Capture the cell that displays the provided text and extract its (x, y) central coordinate. 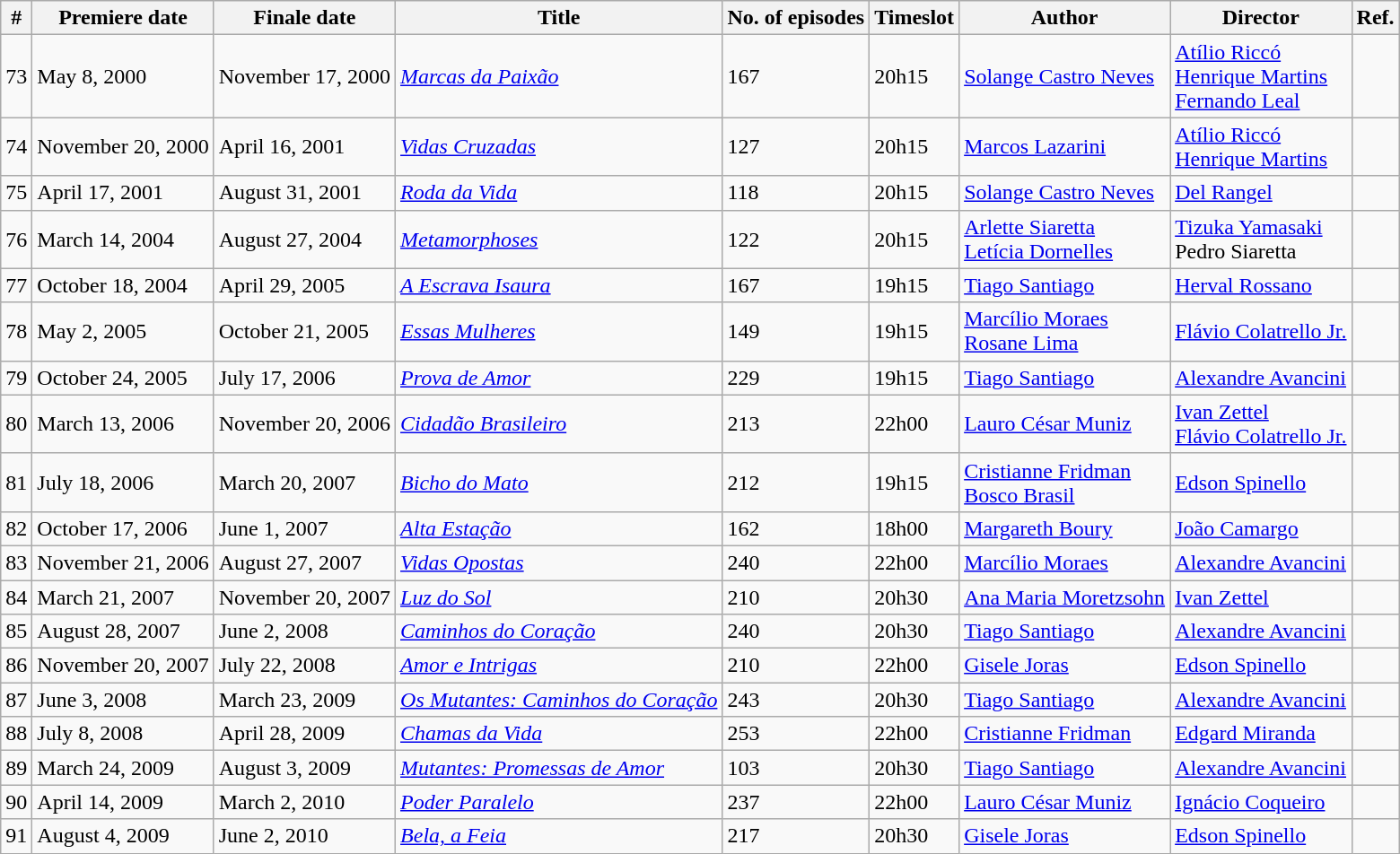
78 (16, 332)
Marcos Lazarini (1064, 147)
Del Rangel (1261, 193)
Luz do Sol (559, 597)
85 (16, 632)
162 (796, 528)
Amor e Intrigas (559, 666)
122 (796, 239)
April 29, 2005 (304, 285)
August 3, 2009 (304, 768)
June 2, 2008 (304, 632)
Vidas Cruzadas (559, 147)
79 (16, 378)
Edgard Miranda (1261, 734)
Director (1261, 18)
April 17, 2001 (123, 193)
75 (16, 193)
A Escrava Isaura (559, 285)
Author (1064, 18)
June 3, 2008 (123, 700)
86 (16, 666)
Ivan Zettel (1261, 597)
Cristianne Fridman (1064, 734)
Prova de Amor (559, 378)
82 (16, 528)
August 27, 2004 (304, 239)
127 (796, 147)
Cidadão Brasileiro (559, 423)
March 21, 2007 (123, 597)
October 17, 2006 (123, 528)
89 (16, 768)
Margareth Boury (1064, 528)
Vidas Opostas (559, 562)
103 (796, 768)
Premiere date (123, 18)
229 (796, 378)
83 (16, 562)
October 21, 2005 (304, 332)
Bela, a Feia (559, 836)
July 18, 2006 (123, 483)
77 (16, 285)
March 2, 2010 (304, 802)
May 8, 2000 (123, 76)
November 21, 2006 (123, 562)
Marcílio Moraes (1064, 562)
91 (16, 836)
212 (796, 483)
Ana Maria Moretzsohn (1064, 597)
Chamas da Vida (559, 734)
Title (559, 18)
March 24, 2009 (123, 768)
Atílio RiccóHenrique Martins (1261, 147)
August 31, 2001 (304, 193)
August 27, 2007 (304, 562)
March 23, 2009 (304, 700)
73 (16, 76)
November 17, 2000 (304, 76)
Os Mutantes: Caminhos do Coração (559, 700)
Ignácio Coqueiro (1261, 802)
Caminhos do Coração (559, 632)
76 (16, 239)
74 (16, 147)
217 (796, 836)
237 (796, 802)
Ref. (1375, 18)
June 1, 2007 (304, 528)
87 (16, 700)
May 2, 2005 (123, 332)
October 18, 2004 (123, 285)
Tizuka YamasakiPedro Siaretta (1261, 239)
Timeslot (914, 18)
Cristianne FridmanBosco Brasil (1064, 483)
Atílio RiccóHenrique MartinsFernando Leal (1261, 76)
Bicho do Mato (559, 483)
Ivan ZettelFlávio Colatrello Jr. (1261, 423)
Alta Estação (559, 528)
Essas Mulheres (559, 332)
Marcas da Paixão (559, 76)
Marcílio MoraesRosane Lima (1064, 332)
# (16, 18)
No. of episodes (796, 18)
August 4, 2009 (123, 836)
Roda da Vida (559, 193)
November 20, 2000 (123, 147)
April 16, 2001 (304, 147)
July 8, 2008 (123, 734)
149 (796, 332)
July 17, 2006 (304, 378)
João Camargo (1261, 528)
August 28, 2007 (123, 632)
253 (796, 734)
Finale date (304, 18)
April 14, 2009 (123, 802)
Mutantes: Promessas de Amor (559, 768)
90 (16, 802)
March 13, 2006 (123, 423)
Herval Rossano (1261, 285)
March 20, 2007 (304, 483)
81 (16, 483)
April 28, 2009 (304, 734)
Arlette SiarettaLetícia Dornelles (1064, 239)
84 (16, 597)
March 14, 2004 (123, 239)
118 (796, 193)
Metamorphoses (559, 239)
October 24, 2005 (123, 378)
243 (796, 700)
November 20, 2006 (304, 423)
July 22, 2008 (304, 666)
88 (16, 734)
213 (796, 423)
June 2, 2010 (304, 836)
18h00 (914, 528)
80 (16, 423)
Poder Paralelo (559, 802)
Flávio Colatrello Jr. (1261, 332)
